Provide the [x, y] coordinate of the cell's center where the given text is located.  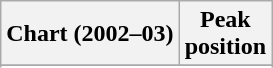
Peakposition [225, 34]
Chart (2002–03) [90, 34]
